Return [X, Y] of the center of cell containing provided text 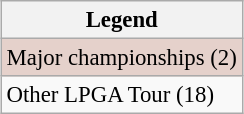
Major championships (2) [122, 58]
Other LPGA Tour (18) [122, 95]
Legend [122, 20]
